Pinpoint the cell where the given text exists, returning its (x, y) midpoint coordinate. 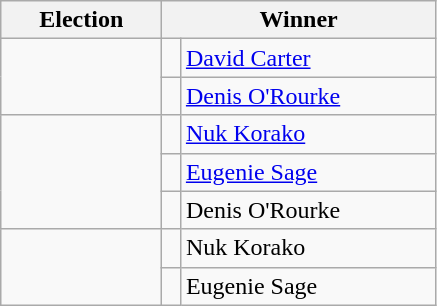
Election (82, 20)
Winner (299, 20)
David Carter (308, 58)
